Pinpoint the cell where the given text exists, returning its [X, Y] midpoint coordinate. 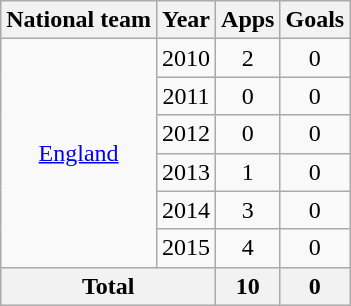
2014 [186, 210]
Apps [248, 20]
2013 [186, 172]
Goals [315, 20]
2012 [186, 134]
England [79, 153]
3 [248, 210]
2 [248, 58]
National team [79, 20]
Total [108, 286]
1 [248, 172]
Year [186, 20]
2015 [186, 248]
10 [248, 286]
4 [248, 248]
2011 [186, 96]
2010 [186, 58]
